Extract the [X, Y] coordinate from the center of the cell holding the provided text.  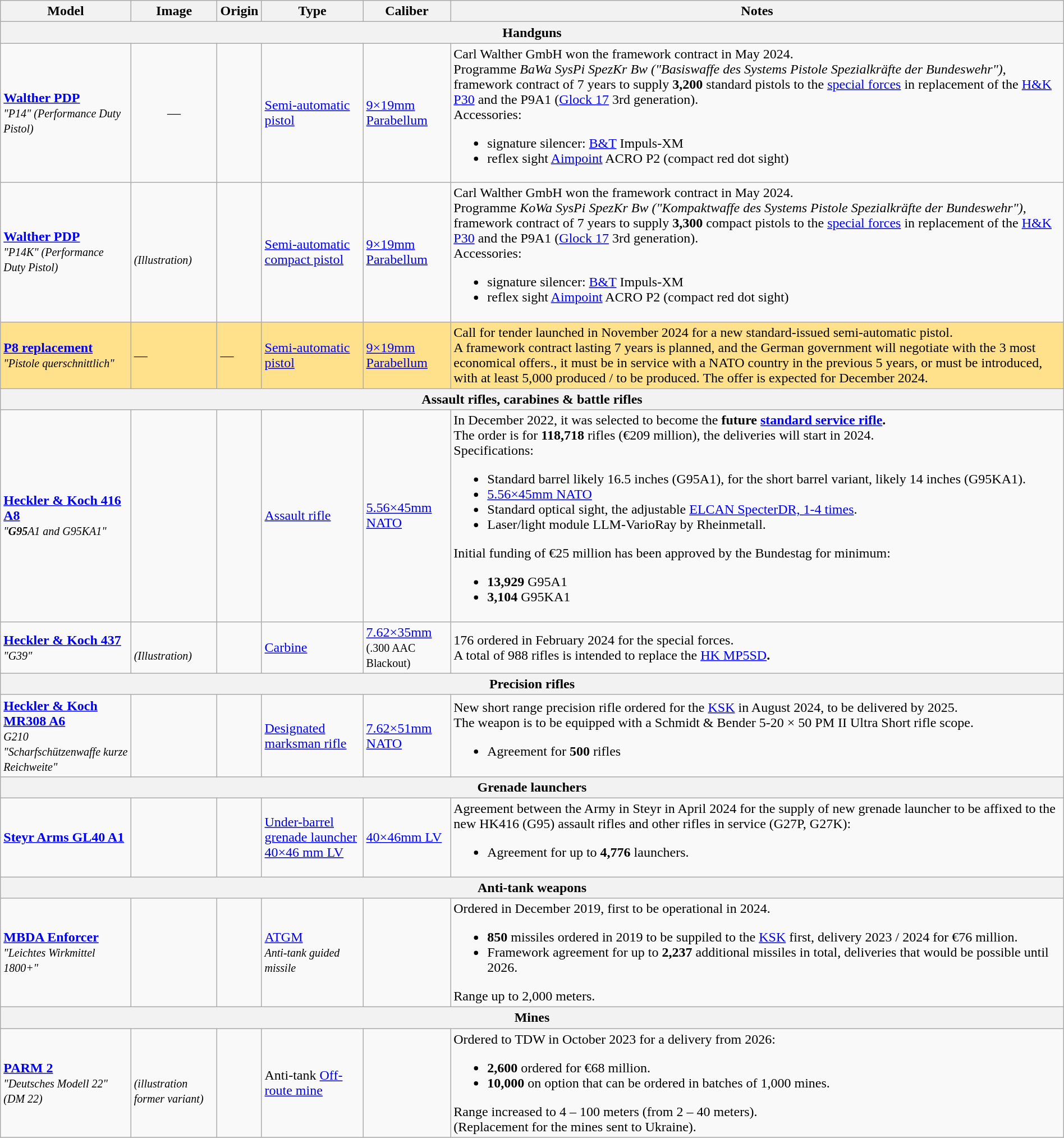
PARM 2"Deutsches Modell 22"(DM 22) [66, 1083]
5.56×45mm NATO [407, 515]
176 ordered in February 2024 for the special forces.A total of 988 rifles is intended to replace the HK MP5SD. [757, 647]
Precision rifles [532, 684]
Assault rifle [312, 515]
Type [312, 11]
40×46mm LV [407, 837]
Origin [239, 11]
Under-barrel grenade launcher40×46 mm LV [312, 837]
Walther PDP"P14K" (Performance Duty Pistol) [66, 252]
Handguns [532, 33]
Carbine [312, 647]
Walther PDP"P14" (Performance Duty Pistol) [66, 113]
MBDA Enforcer"Leichtes Wirkmittel 1800+" [66, 953]
Notes [757, 11]
Heckler & Koch 437"G39" [66, 647]
Heckler & Koch 416 A8"G95A1 and G95KA1" [66, 515]
Anti-tank Off-route mine [312, 1083]
7.62×51mm NATO [407, 735]
Grenade launchers [532, 787]
Image [174, 11]
Assault rifles, carabines & battle rifles [532, 399]
Mines [532, 1018]
Model [66, 11]
P8 replacement"Pistole querschnittlich" [66, 355]
(illustration former variant) [174, 1083]
ATGMAnti-tank guided missile [312, 953]
Anti-tank weapons [532, 888]
Semi-automatic compact pistol [312, 252]
Designated marksman rifle [312, 735]
7.62×35mm(.300 AAC Blackout) [407, 647]
Caliber [407, 11]
Heckler & Koch MR308 A6G210"Scharfschützenwaffe kurze Reichweite" [66, 735]
Steyr Arms GL40 A1 [66, 837]
